From the cell containing the given text, extract its center point as [X, Y] coordinate. 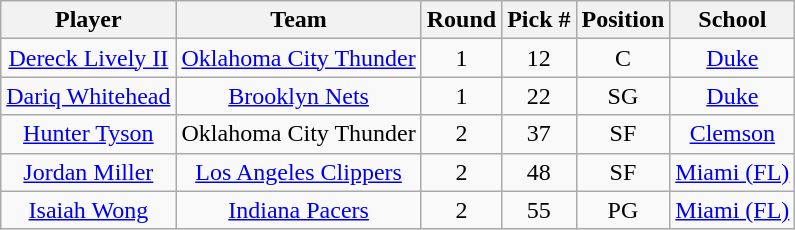
Position [623, 20]
Hunter Tyson [88, 134]
Round [461, 20]
Player [88, 20]
Clemson [732, 134]
Pick # [539, 20]
55 [539, 210]
12 [539, 58]
Team [298, 20]
37 [539, 134]
SG [623, 96]
Jordan Miller [88, 172]
Brooklyn Nets [298, 96]
Los Angeles Clippers [298, 172]
C [623, 58]
PG [623, 210]
School [732, 20]
Indiana Pacers [298, 210]
22 [539, 96]
Dariq Whitehead [88, 96]
48 [539, 172]
Dereck Lively II [88, 58]
Isaiah Wong [88, 210]
